Detect which cell encompasses the target text, then output its (x, y) center coordinate. 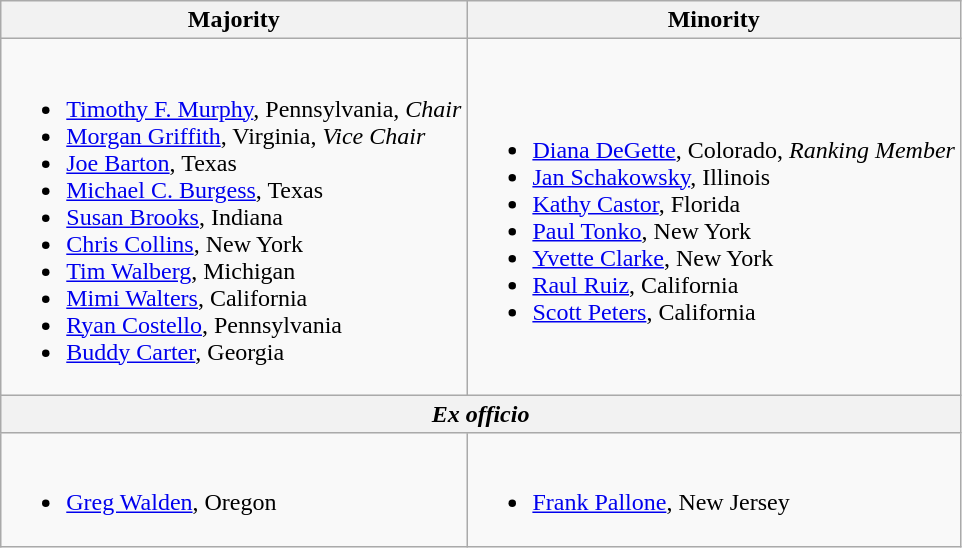
Majority (234, 20)
Greg Walden, Oregon (234, 490)
Minority (714, 20)
Frank Pallone, New Jersey (714, 490)
Ex officio (481, 414)
